Output the [X, Y] coordinate of the center of the cell containing the given text.  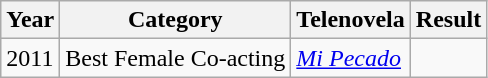
Category [176, 20]
Mi Pecado [351, 58]
2011 [30, 58]
Best Female Co-acting [176, 58]
Year [30, 20]
Result [448, 20]
Telenovela [351, 20]
